Scan for the cell matching the given text and deliver its [X, Y] coordinate at center. 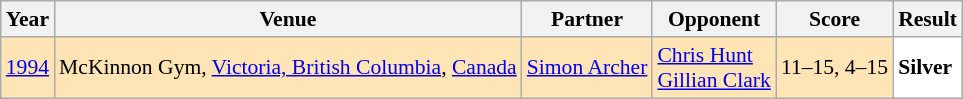
Partner [588, 19]
11–15, 4–15 [834, 68]
Opponent [714, 19]
Chris Hunt Gillian Clark [714, 68]
Year [28, 19]
Score [834, 19]
Simon Archer [588, 68]
1994 [28, 68]
Venue [288, 19]
McKinnon Gym, Victoria, British Columbia, Canada [288, 68]
Silver [928, 68]
Result [928, 19]
